Capture the cell that displays the provided text and extract its (X, Y) central coordinate. 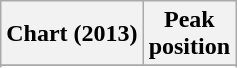
Peakposition (189, 34)
Chart (2013) (72, 34)
